Search for the cell housing the specified text and yield its (X, Y) center coordinate. 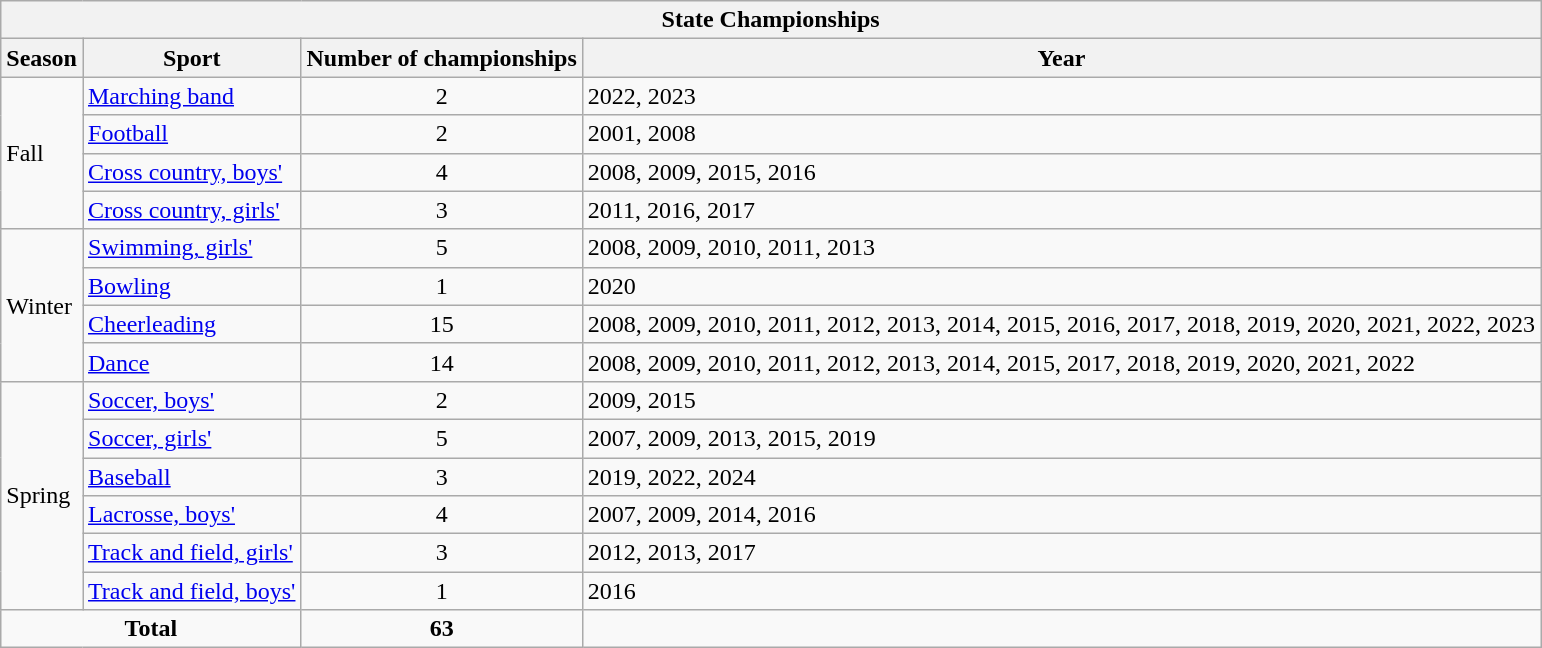
2008, 2009, 2015, 2016 (1061, 172)
2009, 2015 (1061, 400)
63 (442, 629)
State Championships (771, 20)
Bowling (191, 286)
2012, 2013, 2017 (1061, 553)
Sport (191, 58)
2007, 2009, 2014, 2016 (1061, 515)
15 (442, 324)
Lacrosse, boys' (191, 515)
2007, 2009, 2013, 2015, 2019 (1061, 438)
Number of championships (442, 58)
Swimming, girls' (191, 248)
2019, 2022, 2024 (1061, 477)
2008, 2009, 2010, 2011, 2012, 2013, 2014, 2015, 2017, 2018, 2019, 2020, 2021, 2022 (1061, 362)
Total (151, 629)
Cheerleading (191, 324)
Dance (191, 362)
2020 (1061, 286)
Year (1061, 58)
2008, 2009, 2010, 2011, 2013 (1061, 248)
Winter (42, 305)
2008, 2009, 2010, 2011, 2012, 2013, 2014, 2015, 2016, 2017, 2018, 2019, 2020, 2021, 2022, 2023 (1061, 324)
Baseball (191, 477)
Football (191, 134)
2022, 2023 (1061, 96)
Cross country, boys' (191, 172)
2016 (1061, 591)
Cross country, girls' (191, 210)
Spring (42, 495)
Track and field, boys' (191, 591)
Marching band (191, 96)
2011, 2016, 2017 (1061, 210)
Soccer, girls' (191, 438)
Season (42, 58)
Soccer, boys' (191, 400)
Fall (42, 153)
2001, 2008 (1061, 134)
Track and field, girls' (191, 553)
14 (442, 362)
